For the text-containing cell, return its midpoint in (X, Y) coordinate format. 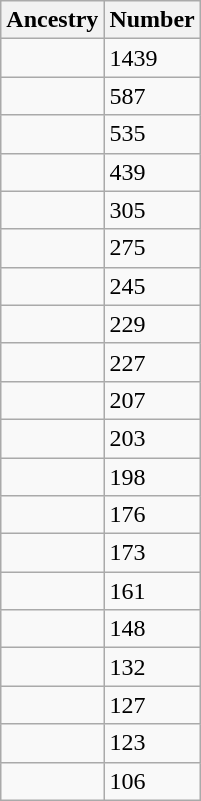
Ancestry (52, 20)
127 (152, 705)
245 (152, 286)
106 (152, 781)
148 (152, 629)
229 (152, 324)
587 (152, 96)
1439 (152, 58)
203 (152, 438)
198 (152, 477)
439 (152, 172)
535 (152, 134)
176 (152, 515)
161 (152, 591)
207 (152, 400)
227 (152, 362)
Number (152, 20)
132 (152, 667)
275 (152, 248)
123 (152, 743)
173 (152, 553)
305 (152, 210)
